Output the (x, y) coordinate of the center of the cell containing the given text.  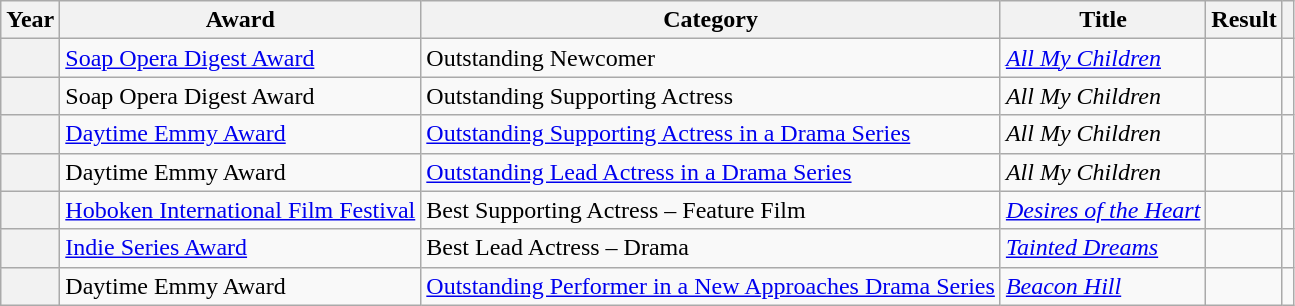
Indie Series Award (240, 248)
Beacon Hill (1102, 286)
Outstanding Lead Actress in a Drama Series (711, 172)
Outstanding Supporting Actress in a Drama Series (711, 134)
Best Lead Actress – Drama (711, 248)
Outstanding Newcomer (711, 58)
Tainted Dreams (1102, 248)
Year (30, 20)
Category (711, 20)
Result (1244, 20)
Desires of the Heart (1102, 210)
Hoboken International Film Festival (240, 210)
Outstanding Performer in a New Approaches Drama Series (711, 286)
Outstanding Supporting Actress (711, 96)
Best Supporting Actress – Feature Film (711, 210)
Award (240, 20)
Title (1102, 20)
